Determine the [X, Y] coordinate at the center of the cell enclosing the given text.  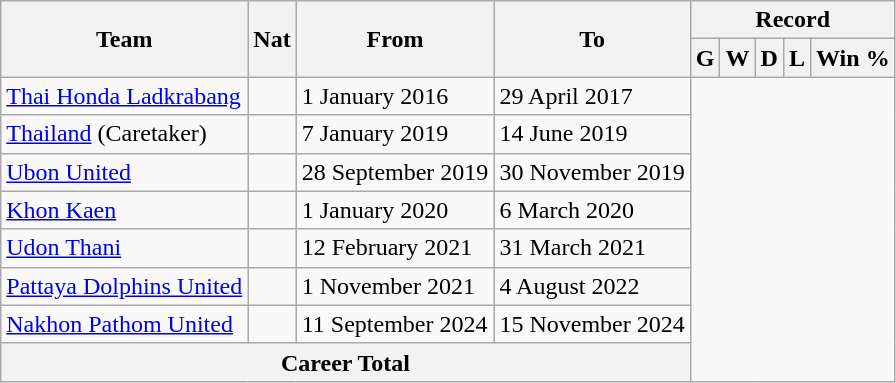
Ubon United [124, 172]
From [395, 39]
G [705, 58]
6 March 2020 [592, 210]
4 August 2022 [592, 286]
Thai Honda Ladkrabang [124, 96]
Team [124, 39]
Career Total [346, 362]
12 February 2021 [395, 248]
Nakhon Pathom United [124, 324]
D [769, 58]
1 November 2021 [395, 286]
30 November 2019 [592, 172]
1 January 2016 [395, 96]
31 March 2021 [592, 248]
7 January 2019 [395, 134]
Record [792, 20]
14 June 2019 [592, 134]
L [796, 58]
Win % [854, 58]
Udon Thani [124, 248]
1 January 2020 [395, 210]
11 September 2024 [395, 324]
Khon Kaen [124, 210]
Pattaya Dolphins United [124, 286]
Thailand (Caretaker) [124, 134]
29 April 2017 [592, 96]
To [592, 39]
W [738, 58]
Nat [272, 39]
28 September 2019 [395, 172]
15 November 2024 [592, 324]
